Identify which cell holds the provided text, then report its [X, Y] central coordinate. 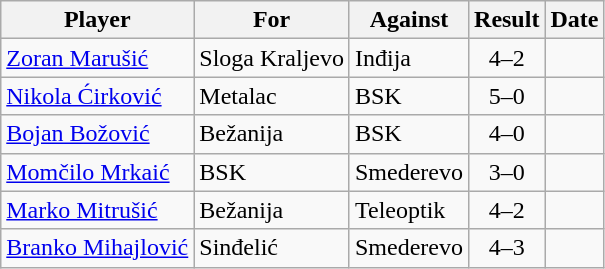
Result [507, 20]
For [272, 20]
Metalac [272, 96]
Player [98, 20]
Date [574, 20]
4–3 [507, 248]
Sloga Kraljevo [272, 58]
Sinđelić [272, 248]
Inđija [408, 58]
Nikola Ćirković [98, 96]
Against [408, 20]
Teleoptik [408, 210]
Branko Mihajlović [98, 248]
Momčilo Mrkaić [98, 172]
Zoran Marušić [98, 58]
Marko Mitrušić [98, 210]
4–0 [507, 134]
5–0 [507, 96]
3–0 [507, 172]
Bojan Božović [98, 134]
